Output the [X, Y] coordinate of the center of the cell containing the given text.  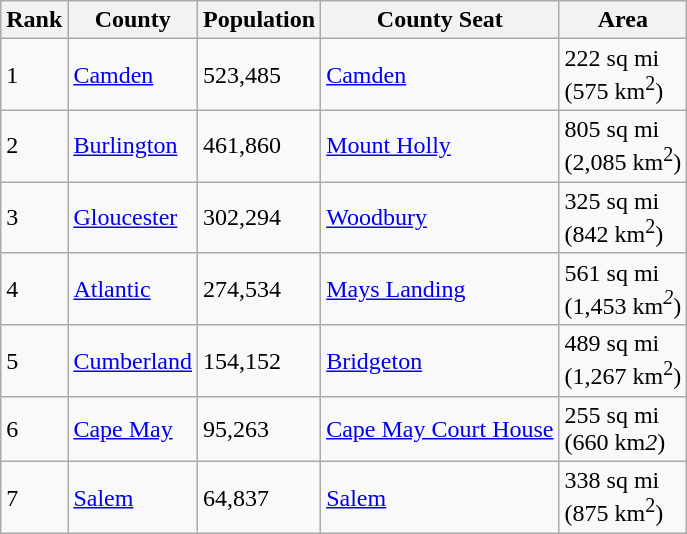
Rank [34, 20]
805 sq mi(2,085 km2) [623, 146]
Mays Landing [440, 289]
64,837 [260, 498]
523,485 [260, 75]
Area [623, 20]
1 [34, 75]
338 sq mi(875 km2) [623, 498]
Cumberland [133, 361]
2 [34, 146]
489 sq mi(1,267 km2) [623, 361]
561 sq mi(1,453 km2) [623, 289]
302,294 [260, 218]
County Seat [440, 20]
154,152 [260, 361]
County [133, 20]
7 [34, 498]
Gloucester [133, 218]
Cape May [133, 430]
6 [34, 430]
Woodbury [440, 218]
274,534 [260, 289]
222 sq mi(575 km2) [623, 75]
5 [34, 361]
Bridgeton [440, 361]
3 [34, 218]
Atlantic [133, 289]
Mount Holly [440, 146]
Burlington [133, 146]
461,860 [260, 146]
325 sq mi(842 km2) [623, 218]
255 sq mi(660 km2) [623, 430]
95,263 [260, 430]
Cape May Court House [440, 430]
Population [260, 20]
4 [34, 289]
